Capture the cell that displays the provided text and extract its [X, Y] central coordinate. 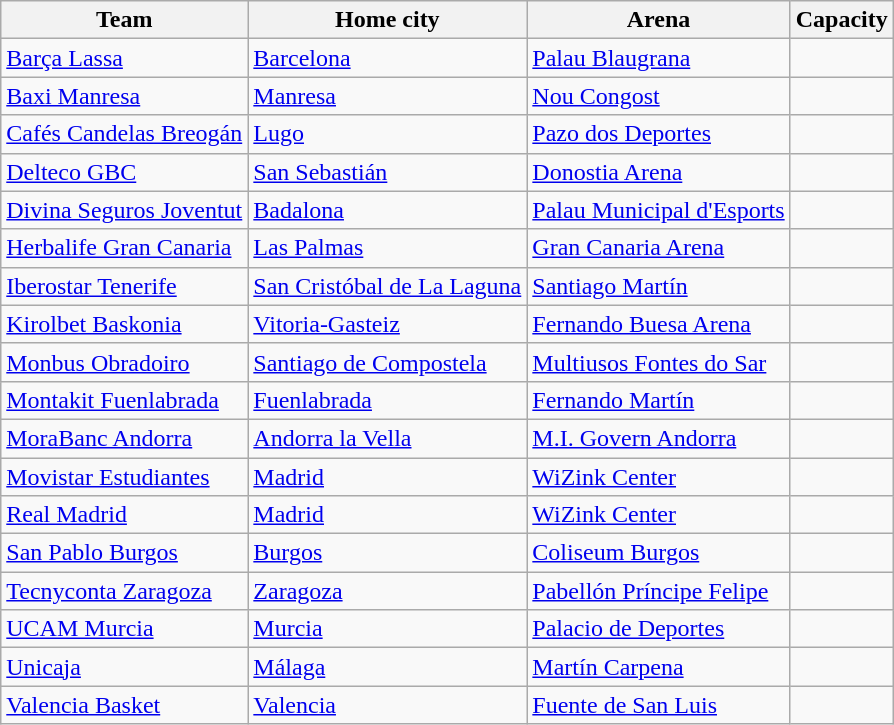
Vitoria-Gasteiz [388, 324]
Movistar Estudiantes [124, 477]
Palau Municipal d'Esports [658, 210]
Divina Seguros Joventut [124, 210]
Manresa [388, 96]
Las Palmas [388, 248]
Gran Canaria Arena [658, 248]
Capacity [842, 20]
UCAM Murcia [124, 629]
Barça Lassa [124, 58]
Pazo dos Deportes [658, 134]
Palau Blaugrana [658, 58]
Tecnyconta Zaragoza [124, 591]
Fernando Martín [658, 400]
MoraBanc Andorra [124, 438]
Barcelona [388, 58]
Iberostar Tenerife [124, 286]
Málaga [388, 667]
San Sebastián [388, 172]
Fernando Buesa Arena [658, 324]
Delteco GBC [124, 172]
Multiusos Fontes do Sar [658, 362]
Baxi Manresa [124, 96]
Nou Congost [658, 96]
Palacio de Deportes [658, 629]
Andorra la Vella [388, 438]
Valencia [388, 705]
San Pablo Burgos [124, 553]
Badalona [388, 210]
Burgos [388, 553]
Herbalife Gran Canaria [124, 248]
Martín Carpena [658, 667]
Valencia Basket [124, 705]
Santiago de Compostela [388, 362]
Team [124, 20]
Monbus Obradoiro [124, 362]
Zaragoza [388, 591]
San Cristóbal de La Laguna [388, 286]
Lugo [388, 134]
Arena [658, 20]
Fuente de San Luis [658, 705]
Kirolbet Baskonia [124, 324]
Pabellón Príncipe Felipe [658, 591]
Real Madrid [124, 515]
Coliseum Burgos [658, 553]
Fuenlabrada [388, 400]
Santiago Martín [658, 286]
Unicaja [124, 667]
Donostia Arena [658, 172]
Cafés Candelas Breogán [124, 134]
Montakit Fuenlabrada [124, 400]
M.I. Govern Andorra [658, 438]
Murcia [388, 629]
Home city [388, 20]
